For the text-containing cell, return its midpoint in (X, Y) coordinate format. 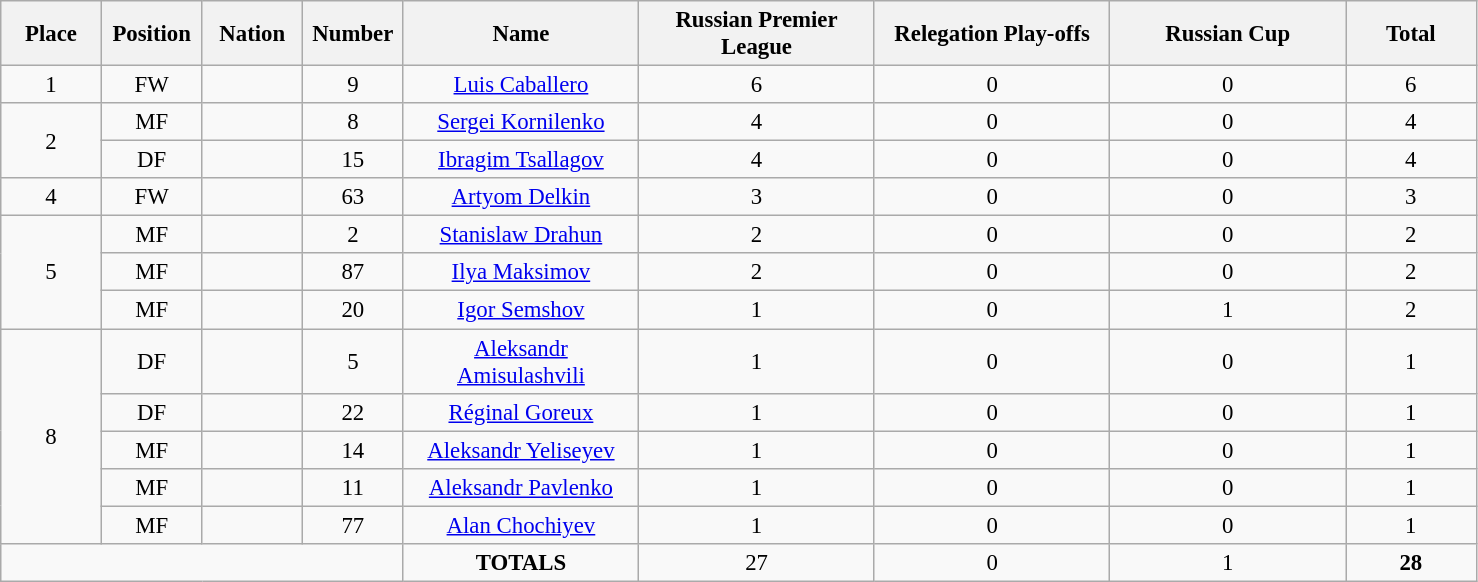
27 (757, 563)
Stanislaw Drahun (521, 235)
Nation (252, 34)
Russian Premier League (757, 34)
77 (354, 525)
Name (521, 34)
Aleksandr Pavlenko (521, 487)
Aleksandr Amisulashvili (521, 362)
Relegation Play-offs (992, 34)
Total (1412, 34)
TOTALS (521, 563)
22 (354, 412)
87 (354, 273)
28 (1412, 563)
Sergei Kornilenko (521, 122)
Luis Caballero (521, 85)
Aleksandr Yeliseyev (521, 450)
Position (152, 34)
Number (354, 34)
20 (354, 310)
14 (354, 450)
Alan Chochiyev (521, 525)
11 (354, 487)
Ibragim Tsallagov (521, 160)
Russian Cup (1228, 34)
15 (354, 160)
Réginal Goreux (521, 412)
Igor Semshov (521, 310)
Place (52, 34)
9 (354, 85)
Artyom Delkin (521, 197)
63 (354, 197)
Ilya Maksimov (521, 273)
